Locate the cell with the specified text and output its (X, Y) center coordinate. 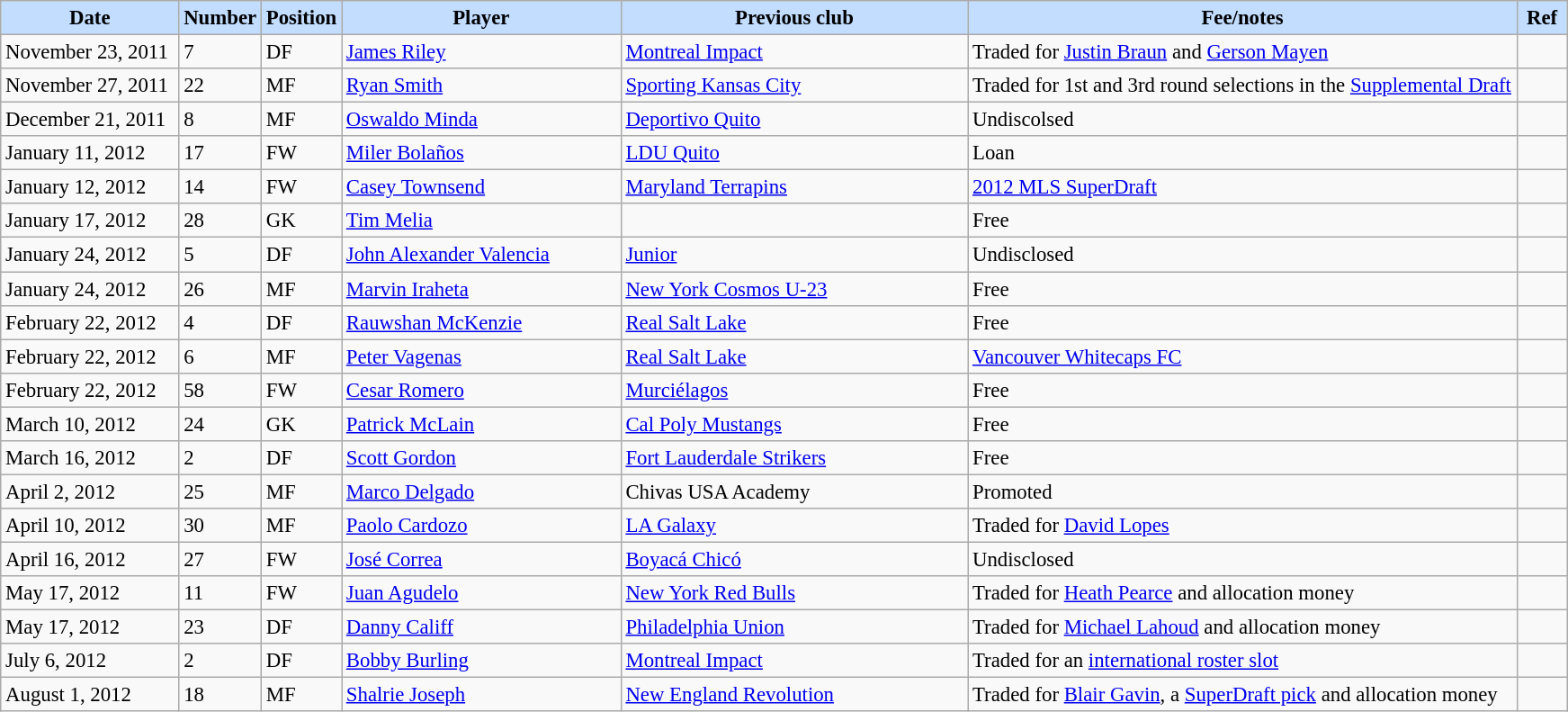
58 (220, 390)
Patrick McLain (482, 424)
Loan (1243, 153)
Traded for Heath Pearce and allocation money (1243, 593)
Marvin Iraheta (482, 289)
Chivas USA Academy (794, 491)
18 (220, 695)
Philadelphia Union (794, 627)
28 (220, 221)
Junior (794, 255)
Traded for Michael Lahoud and allocation money (1243, 627)
14 (220, 187)
November 27, 2011 (90, 86)
Marco Delgado (482, 491)
Oswaldo Minda (482, 120)
Danny Califf (482, 627)
Miler Bolaños (482, 153)
March 10, 2012 (90, 424)
New York Cosmos U-23 (794, 289)
24 (220, 424)
Casey Townsend (482, 187)
Boyacá Chicó (794, 559)
2012 MLS SuperDraft (1243, 187)
James Riley (482, 52)
Player (482, 18)
6 (220, 356)
Bobby Burling (482, 661)
Paolo Cardozo (482, 526)
Tim Melia (482, 221)
Sporting Kansas City (794, 86)
July 6, 2012 (90, 661)
Murciélagos (794, 390)
5 (220, 255)
August 1, 2012 (90, 695)
LDU Quito (794, 153)
Traded for David Lopes (1243, 526)
11 (220, 593)
Fee/notes (1243, 18)
John Alexander Valencia (482, 255)
Traded for an international roster slot (1243, 661)
Traded for Justin Braun and Gerson Mayen (1243, 52)
José Correa (482, 559)
23 (220, 627)
January 17, 2012 (90, 221)
7 (220, 52)
Maryland Terrapins (794, 187)
Juan Agudelo (482, 593)
Deportivo Quito (794, 120)
Fort Lauderdale Strikers (794, 458)
Vancouver Whitecaps FC (1243, 356)
Scott Gordon (482, 458)
Promoted (1243, 491)
December 21, 2011 (90, 120)
26 (220, 289)
Number (220, 18)
November 23, 2011 (90, 52)
April 16, 2012 (90, 559)
Shalrie Joseph (482, 695)
Cal Poly Mustangs (794, 424)
March 16, 2012 (90, 458)
27 (220, 559)
Traded for 1st and 3rd round selections in the Supplemental Draft (1243, 86)
30 (220, 526)
17 (220, 153)
April 2, 2012 (90, 491)
Date (90, 18)
Ryan Smith (482, 86)
Rauwshan McKenzie (482, 322)
New York Red Bulls (794, 593)
Cesar Romero (482, 390)
April 10, 2012 (90, 526)
January 11, 2012 (90, 153)
4 (220, 322)
25 (220, 491)
LA Galaxy (794, 526)
New England Revolution (794, 695)
January 12, 2012 (90, 187)
Ref (1542, 18)
Traded for Blair Gavin, a SuperDraft pick and allocation money (1243, 695)
Position (300, 18)
22 (220, 86)
Previous club (794, 18)
Undiscolsed (1243, 120)
Peter Vagenas (482, 356)
8 (220, 120)
